Locate the cell with the specified text and output its (X, Y) center coordinate. 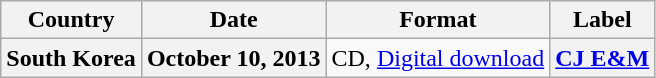
October 10, 2013 (234, 58)
Label (602, 20)
CJ E&M (602, 58)
Country (72, 20)
Format (438, 20)
South Korea (72, 58)
Date (234, 20)
CD, Digital download (438, 58)
